From the cell containing the given text, extract its center point as [x, y] coordinate. 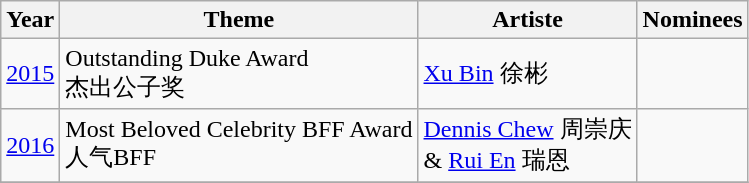
Most Beloved Celebrity BFF Award 人气BFF [239, 145]
Theme [239, 20]
Xu Bin 徐彬 [528, 74]
2016 [30, 145]
2015 [30, 74]
Outstanding Duke Award 杰出公子奖 [239, 74]
Nominees [692, 20]
Dennis Chew 周崇庆 & Rui En 瑞恩 [528, 145]
Artiste [528, 20]
Year [30, 20]
